Detect which cell encompasses the target text, then output its (x, y) center coordinate. 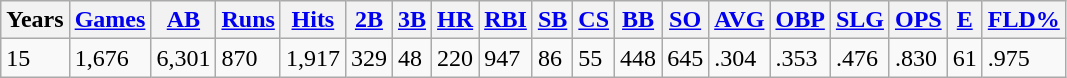
1,676 (110, 58)
SLG (860, 20)
947 (506, 58)
448 (638, 58)
6,301 (184, 58)
2B (368, 20)
CS (594, 20)
61 (964, 58)
.476 (860, 58)
Runs (248, 20)
3B (412, 20)
BB (638, 20)
AVG (740, 20)
86 (552, 58)
Hits (312, 20)
AB (184, 20)
.304 (740, 58)
HR (456, 20)
645 (686, 58)
FLD% (1024, 20)
48 (412, 58)
Years (35, 20)
870 (248, 58)
220 (456, 58)
Games (110, 20)
.353 (800, 58)
E (964, 20)
55 (594, 58)
SB (552, 20)
OBP (800, 20)
15 (35, 58)
.830 (918, 58)
.975 (1024, 58)
SO (686, 20)
329 (368, 58)
RBI (506, 20)
OPS (918, 20)
1,917 (312, 58)
